Scan for the cell matching the given text and deliver its (X, Y) coordinate at center. 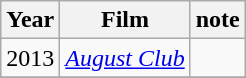
2013 (30, 58)
August Club (125, 58)
Year (30, 20)
note (218, 20)
Film (125, 20)
